Search for the cell housing the specified text and yield its [X, Y] center coordinate. 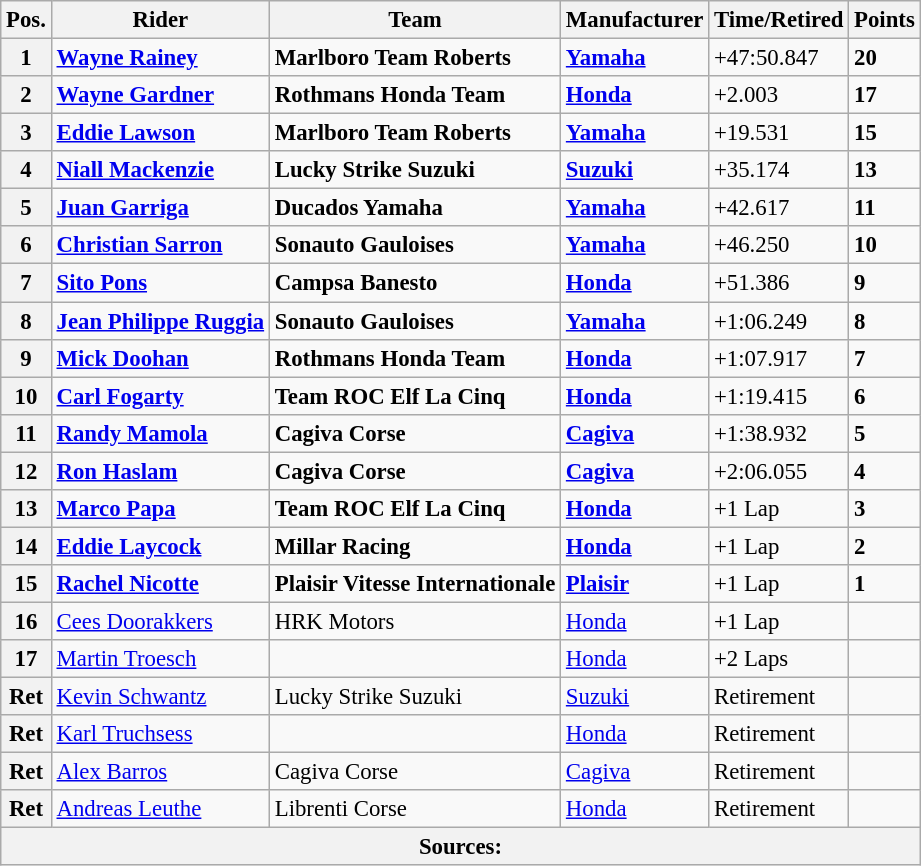
+2 Laps [779, 659]
Christian Sarron [160, 245]
Alex Barros [160, 772]
Mick Doohan [160, 358]
Ron Haslam [160, 471]
+42.617 [779, 208]
+46.250 [779, 245]
Jean Philippe Ruggia [160, 321]
Eddie Laycock [160, 546]
HRK Motors [414, 621]
+2:06.055 [779, 471]
14 [26, 546]
Martin Troesch [160, 659]
+47:50.847 [779, 58]
+1:06.249 [779, 321]
+2.003 [779, 95]
Kevin Schwantz [160, 697]
+35.174 [779, 170]
Karl Truchsess [160, 734]
Eddie Lawson [160, 133]
Millar Racing [414, 546]
Rachel Nicotte [160, 584]
+51.386 [779, 283]
Niall Mackenzie [160, 170]
Randy Mamola [160, 433]
+1:07.917 [779, 358]
Sito Pons [160, 283]
Andreas Leuthe [160, 809]
12 [26, 471]
Plaisir [635, 584]
Campsa Banesto [414, 283]
Carl Fogarty [160, 396]
+1:19.415 [779, 396]
Wayne Rainey [160, 58]
20 [884, 58]
+1:38.932 [779, 433]
Rider [160, 20]
Juan Garriga [160, 208]
Marco Papa [160, 509]
+19.531 [779, 133]
Team [414, 20]
Cees Doorakkers [160, 621]
Librenti Corse [414, 809]
Time/Retired [779, 20]
Manufacturer [635, 20]
Ducados Yamaha [414, 208]
Points [884, 20]
Wayne Gardner [160, 95]
Pos. [26, 20]
16 [26, 621]
Plaisir Vitesse Internationale [414, 584]
Sources: [460, 847]
